Detect which cell encompasses the target text, then output its (x, y) center coordinate. 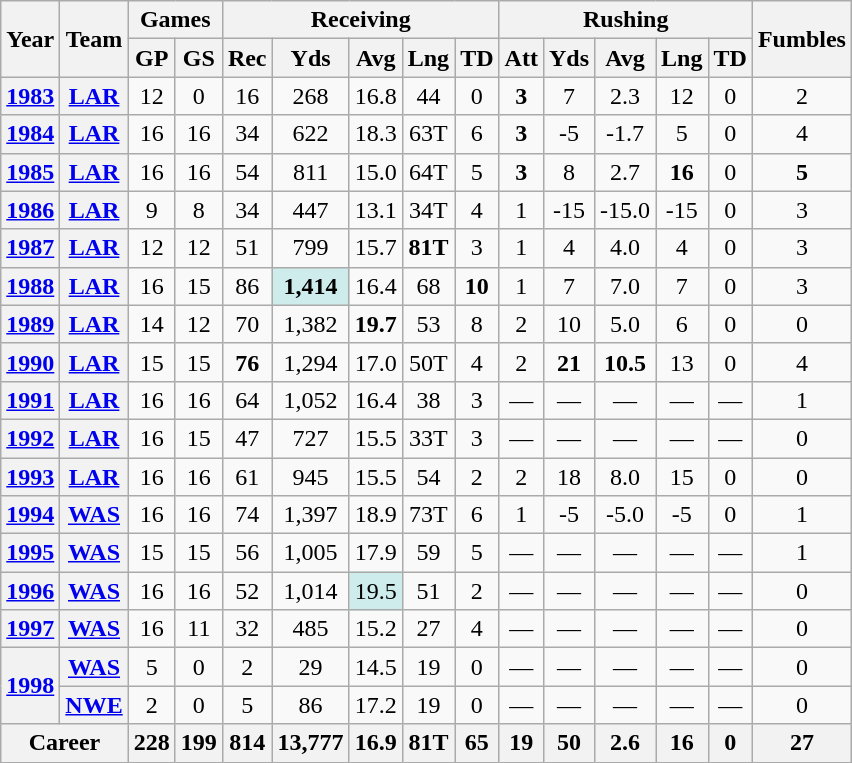
GP (152, 58)
15.0 (376, 172)
1998 (30, 686)
8.0 (626, 477)
11 (198, 629)
622 (310, 134)
16.8 (376, 96)
2.7 (626, 172)
1992 (30, 438)
74 (247, 515)
NWE (94, 705)
1991 (30, 400)
21 (568, 362)
1,382 (310, 324)
1997 (30, 629)
447 (310, 210)
53 (428, 324)
Career (64, 743)
56 (247, 553)
63T (428, 134)
13.1 (376, 210)
1,014 (310, 591)
50T (428, 362)
44 (428, 96)
64 (247, 400)
Att (521, 58)
59 (428, 553)
38 (428, 400)
Fumbles (802, 39)
1,294 (310, 362)
76 (247, 362)
64T (428, 172)
10.5 (626, 362)
32 (247, 629)
945 (310, 477)
1986 (30, 210)
19.5 (376, 591)
15.7 (376, 248)
Rushing (626, 20)
1984 (30, 134)
1989 (30, 324)
268 (310, 96)
1,397 (310, 515)
18.9 (376, 515)
1995 (30, 553)
65 (477, 743)
727 (310, 438)
50 (568, 743)
Team (94, 39)
14.5 (376, 667)
4.0 (626, 248)
33T (428, 438)
485 (310, 629)
-15.0 (626, 210)
1983 (30, 96)
18 (568, 477)
13 (682, 362)
799 (310, 248)
Receiving (360, 20)
13,777 (310, 743)
17.2 (376, 705)
1,414 (310, 286)
29 (310, 667)
Rec (247, 58)
15.2 (376, 629)
7.0 (626, 286)
9 (152, 210)
68 (428, 286)
52 (247, 591)
1988 (30, 286)
1985 (30, 172)
814 (247, 743)
811 (310, 172)
GS (198, 58)
61 (247, 477)
2.3 (626, 96)
199 (198, 743)
-1.7 (626, 134)
17.0 (376, 362)
16.9 (376, 743)
1990 (30, 362)
1,052 (310, 400)
14 (152, 324)
1994 (30, 515)
47 (247, 438)
1987 (30, 248)
1993 (30, 477)
2.6 (626, 743)
73T (428, 515)
1996 (30, 591)
34T (428, 210)
5.0 (626, 324)
18.3 (376, 134)
-5.0 (626, 515)
70 (247, 324)
17.9 (376, 553)
Games (175, 20)
Year (30, 39)
1,005 (310, 553)
19.7 (376, 324)
228 (152, 743)
